Identify which cell holds the provided text, then report its (X, Y) central coordinate. 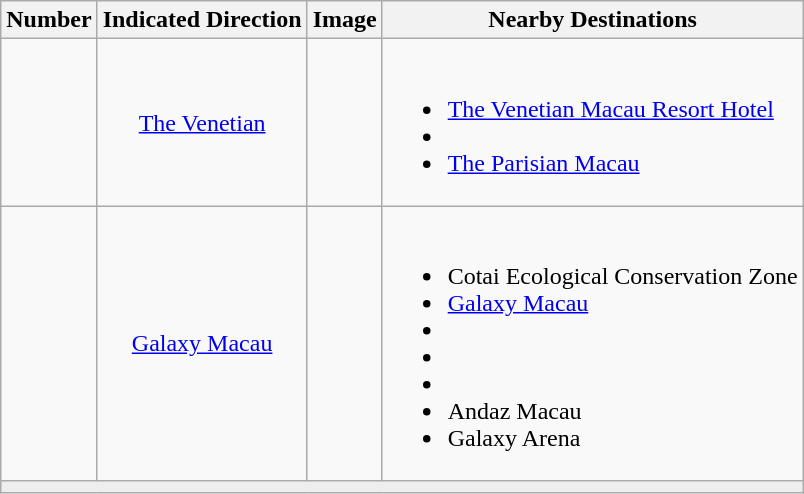
The Venetian Macau Resort HotelThe Parisian Macau (592, 122)
The Venetian (202, 122)
Image (344, 20)
Galaxy Macau (202, 344)
Cotai Ecological Conservation ZoneGalaxy MacauAndaz MacauGalaxy Arena (592, 344)
Indicated Direction (202, 20)
Number (49, 20)
Nearby Destinations (592, 20)
